For the text-containing cell, return its midpoint in (X, Y) coordinate format. 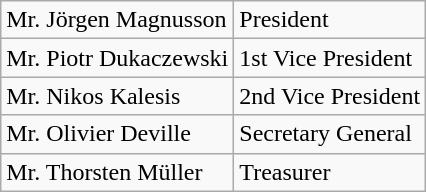
Secretary General (330, 134)
Treasurer (330, 172)
Mr. Nikos Kalesis (118, 96)
Mr. Olivier Deville (118, 134)
2nd Vice President (330, 96)
1st Vice President (330, 58)
Mr. Thorsten Müller (118, 172)
Mr. Piotr Dukaczewski (118, 58)
President (330, 20)
Mr. Jörgen Magnusson (118, 20)
